Output the (x, y) coordinate of the center of the cell containing the given text.  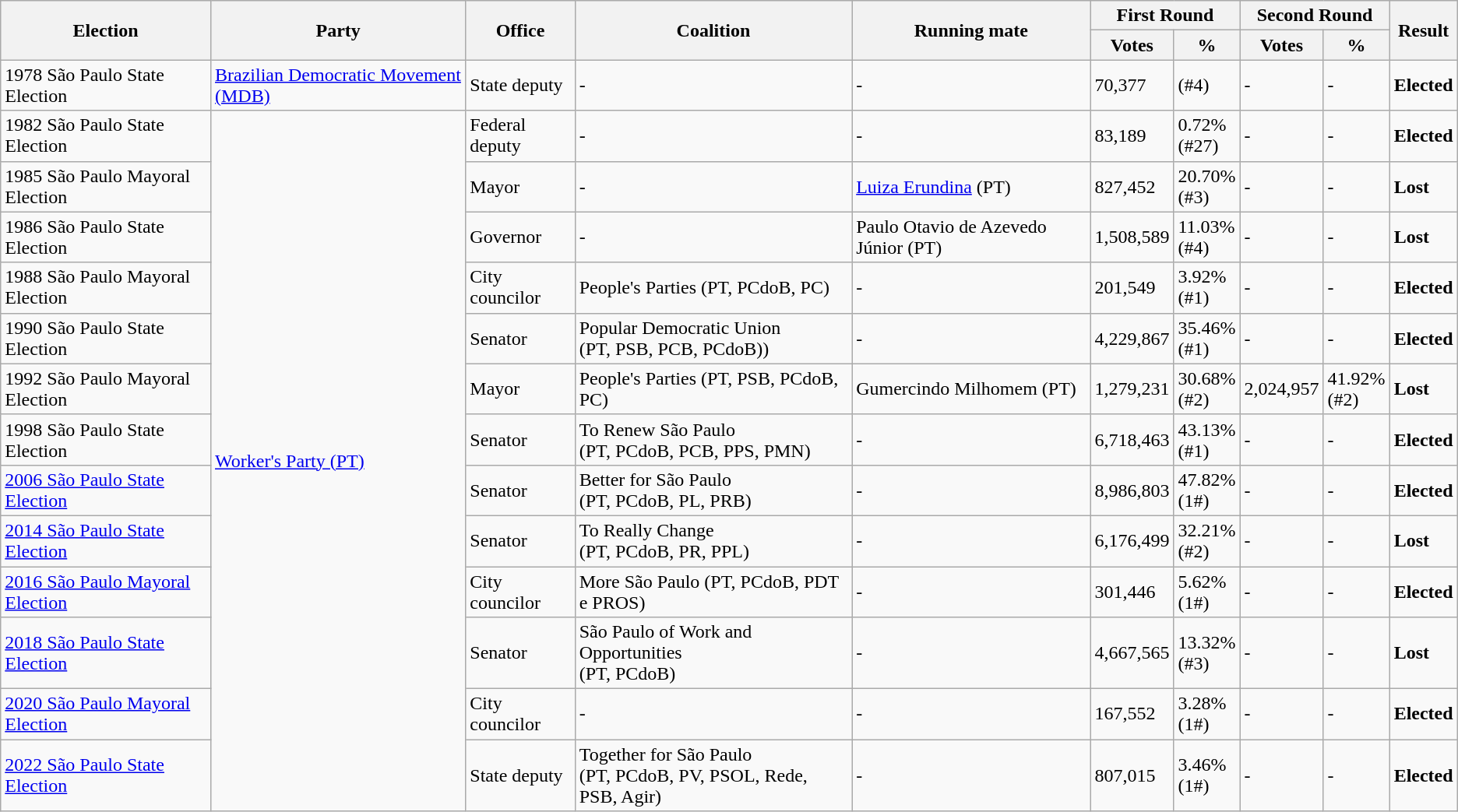
Brazilian Democratic Movement (MDB) (338, 86)
Popular Democratic Union(PT, PSB, PCB, PCdoB)) (713, 338)
43.13%(#1) (1207, 439)
0.72%(#27) (1207, 135)
2020 São Paulo Mayoral Election (106, 715)
Governor (520, 237)
1992 São Paulo Mayoral Election (106, 389)
807,015 (1132, 775)
6,176,499 (1132, 540)
Running mate (971, 30)
Better for São Paulo(PT, PCdoB, PL, PRB) (713, 490)
People's Parties (PT, PSB, PCdoB, PC) (713, 389)
São Paulo of Work and Opportunities(PT, PCdoB) (713, 653)
First Round (1165, 16)
47.82%(1#) (1207, 490)
To Renew São Paulo(PT, PCdoB, PCB, PPS, PMN) (713, 439)
Paulo Otavio de Azevedo Júnior (PT) (971, 237)
Party (338, 30)
32.21%(#2) (1207, 540)
1988 São Paulo Mayoral Election (106, 288)
People's Parties (PT, PCdoB, PC) (713, 288)
2018 São Paulo State Election (106, 653)
2016 São Paulo Mayoral Election (106, 592)
Federal deputy (520, 135)
2006 São Paulo State Election (106, 490)
Result (1424, 30)
1978 São Paulo State Election (106, 86)
4,229,867 (1132, 338)
Worker's Party (PT) (338, 461)
To Really Change(PT, PCdoB, PR, PPL) (713, 540)
1998 São Paulo State Election (106, 439)
3.46%(1#) (1207, 775)
Coalition (713, 30)
1982 São Paulo State Election (106, 135)
201,549 (1132, 288)
3.92%(#1) (1207, 288)
Second Round (1315, 16)
20.70%(#3) (1207, 187)
Gumercindo Milhomem (PT) (971, 389)
1,508,589 (1132, 237)
41.92%(#2) (1357, 389)
11.03%(#4) (1207, 237)
1985 São Paulo Mayoral Election (106, 187)
70,377 (1132, 86)
5.62%(1#) (1207, 592)
Office (520, 30)
167,552 (1132, 715)
1986 São Paulo State Election (106, 237)
30.68%(#2) (1207, 389)
3.28%(1#) (1207, 715)
Election (106, 30)
2022 São Paulo State Election (106, 775)
4,667,565 (1132, 653)
6,718,463 (1132, 439)
1,279,231 (1132, 389)
13.32%(#3) (1207, 653)
Luiza Erundina (PT) (971, 187)
83,189 (1132, 135)
827,452 (1132, 187)
301,446 (1132, 592)
2014 São Paulo State Election (106, 540)
Together for São Paulo(PT, PCdoB, PV, PSOL, Rede, PSB, Agir) (713, 775)
(#4) (1207, 86)
8,986,803 (1132, 490)
2,024,957 (1282, 389)
35.46%(#1) (1207, 338)
1990 São Paulo State Election (106, 338)
More São Paulo (PT, PCdoB, PDT e PROS) (713, 592)
